Identify which cell holds the provided text, then report its (X, Y) central coordinate. 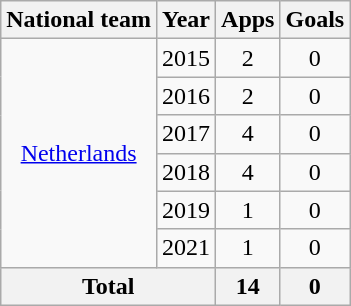
2016 (186, 96)
2017 (186, 134)
Netherlands (79, 153)
Goals (315, 20)
Year (186, 20)
National team (79, 20)
2021 (186, 248)
Apps (248, 20)
14 (248, 286)
2019 (186, 210)
2015 (186, 58)
2018 (186, 172)
Total (108, 286)
